Locate the cell with the specified text and output its [X, Y] center coordinate. 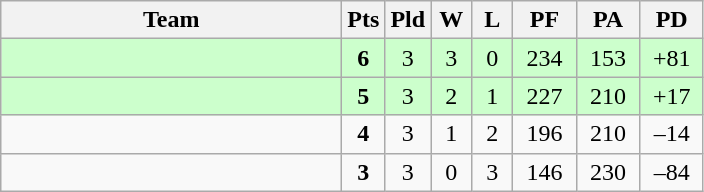
L [492, 20]
–14 [672, 134]
–84 [672, 172]
Team [172, 20]
+81 [672, 58]
PF [545, 20]
W [452, 20]
Pld [408, 20]
146 [545, 172]
230 [608, 172]
6 [364, 58]
153 [608, 58]
Pts [364, 20]
4 [364, 134]
196 [545, 134]
PD [672, 20]
5 [364, 96]
+17 [672, 96]
PA [608, 20]
234 [545, 58]
227 [545, 96]
